Find where the given text appears and provide that cell's center as [X, Y] coordinate. 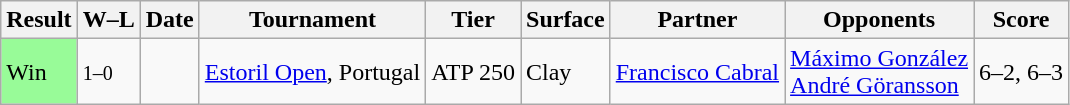
Date [170, 20]
Clay [565, 72]
Surface [565, 20]
ATP 250 [474, 72]
W–L [108, 20]
1–0 [108, 72]
Win [39, 72]
Estoril Open, Portugal [312, 72]
Score [1022, 20]
Result [39, 20]
Tier [474, 20]
Máximo González André Göransson [880, 72]
Partner [697, 20]
Tournament [312, 20]
6–2, 6–3 [1022, 72]
Opponents [880, 20]
Francisco Cabral [697, 72]
